Search for the cell housing the specified text and yield its (x, y) center coordinate. 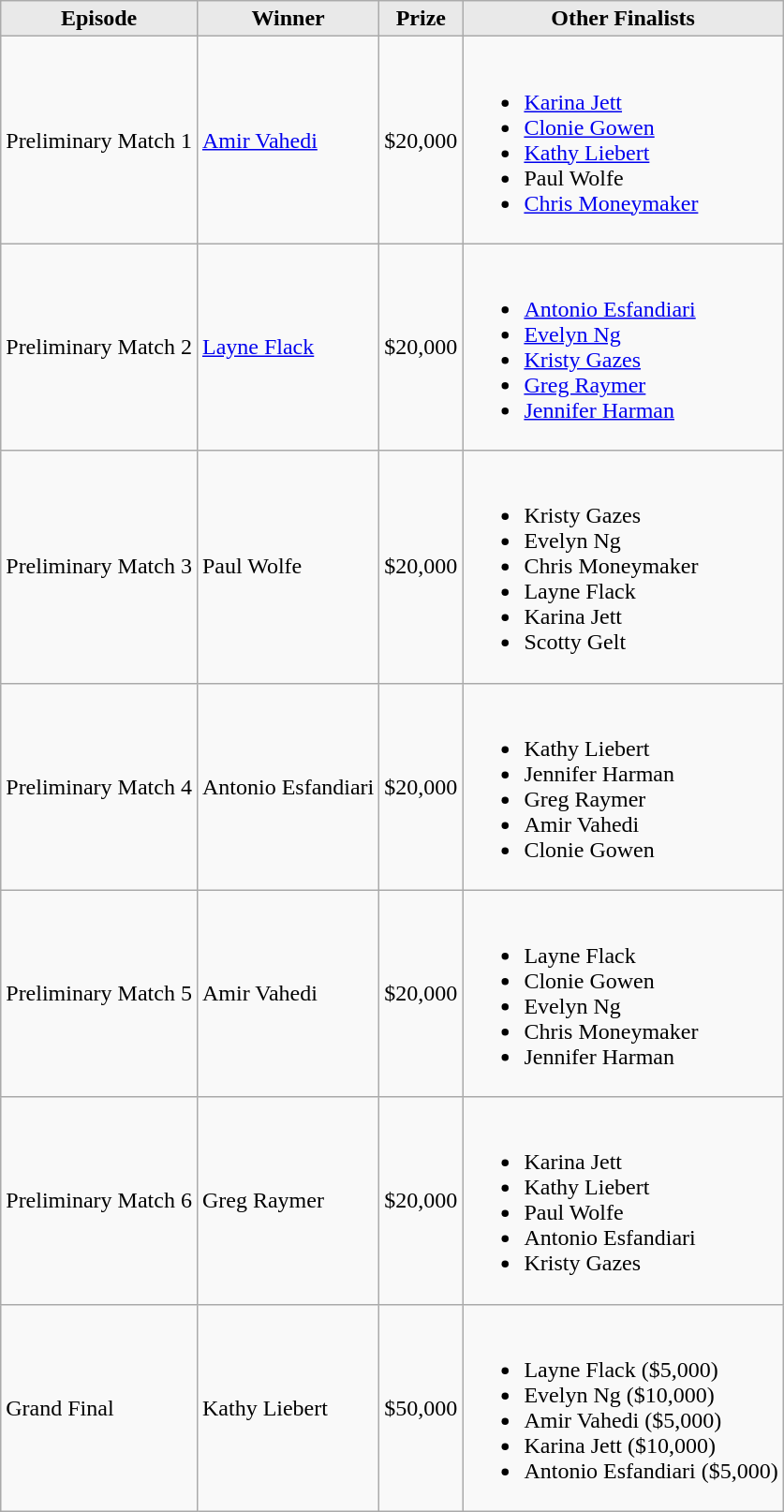
Grand Final (99, 1407)
Preliminary Match 2 (99, 347)
Antonio Esfandiari (288, 787)
Other Finalists (623, 19)
Layne FlackClonie GowenEvelyn NgChris MoneymakerJennifer Harman (623, 993)
Karina JettKathy LiebertPaul WolfeAntonio EsfandiariKristy Gazes (623, 1201)
Greg Raymer (288, 1201)
Paul Wolfe (288, 567)
Kathy LiebertJennifer HarmanGreg RaymerAmir VahediClonie Gowen (623, 787)
Karina JettClonie GowenKathy LiebertPaul WolfeChris Moneymaker (623, 141)
Preliminary Match 1 (99, 141)
Episode (99, 19)
Layne Flack (288, 347)
Layne Flack ($5,000)Evelyn Ng ($10,000)Amir Vahedi ($5,000)Karina Jett ($10,000)Antonio Esfandiari ($5,000) (623, 1407)
Prize (422, 19)
Preliminary Match 5 (99, 993)
Preliminary Match 6 (99, 1201)
Kathy Liebert (288, 1407)
Kristy GazesEvelyn NgChris MoneymakerLayne FlackKarina JettScotty Gelt (623, 567)
$50,000 (422, 1407)
Winner (288, 19)
Antonio EsfandiariEvelyn NgKristy GazesGreg RaymerJennifer Harman (623, 347)
Preliminary Match 3 (99, 567)
Preliminary Match 4 (99, 787)
